Output the (X, Y) coordinate of the center of the cell containing the given text.  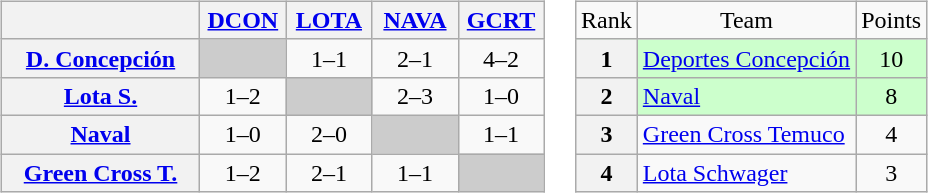
2–0 (329, 134)
GCRT (501, 20)
Green Cross T. (100, 173)
10 (892, 58)
1 (607, 58)
2 (607, 96)
4–2 (501, 58)
Green Cross Temuco (746, 134)
D. Concepción (100, 58)
NAVA (415, 20)
Lota S. (100, 96)
Points (892, 20)
Deportes Concepción (746, 58)
LOTA (329, 20)
8 (892, 96)
2–3 (415, 96)
Lota Schwager (746, 173)
DCON (243, 20)
Rank (607, 20)
Team (746, 20)
